From the cell containing the given text, extract its center point as (x, y) coordinate. 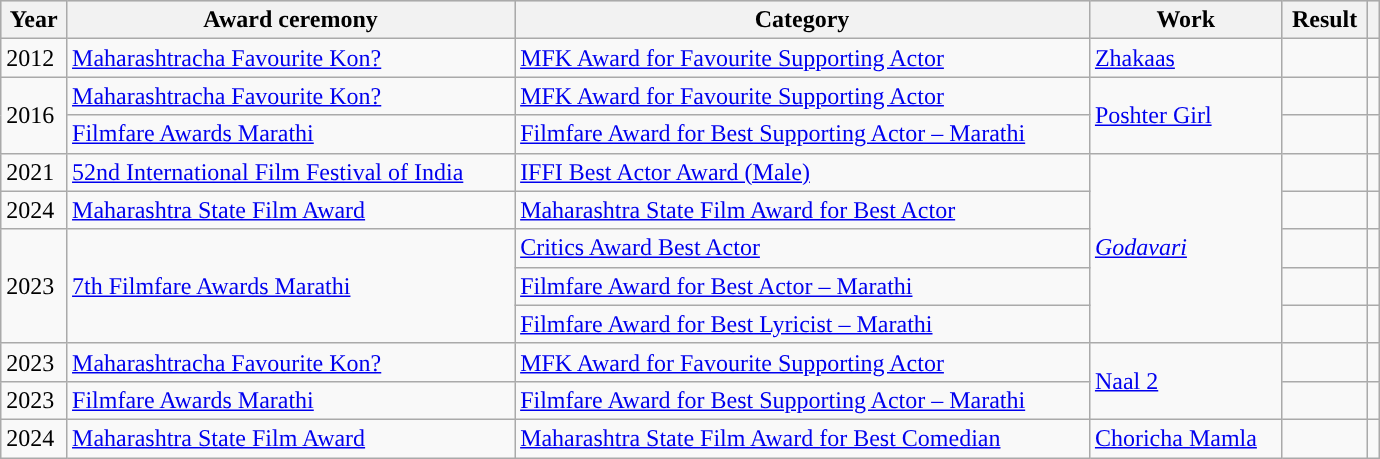
Poshter Girl (1186, 115)
Filmfare Award for Best Actor – Marathi (802, 286)
Naal 2 (1186, 381)
7th Filmfare Awards Marathi (291, 286)
Zhakaas (1186, 58)
IFFI Best Actor Award (Male) (802, 172)
2016 (34, 115)
Category (802, 20)
2012 (34, 58)
Year (34, 20)
Result (1324, 20)
Filmfare Award for Best Lyricist – Marathi (802, 324)
2021 (34, 172)
52nd International Film Festival of India (291, 172)
Maharashtra State Film Award for Best Comedian (802, 438)
Maharashtra State Film Award for Best Actor (802, 210)
Critics Award Best Actor (802, 248)
Award ceremony (291, 20)
Choricha Mamla (1186, 438)
Godavari (1186, 248)
Work (1186, 20)
